Return (x, y) of the center of cell containing provided text 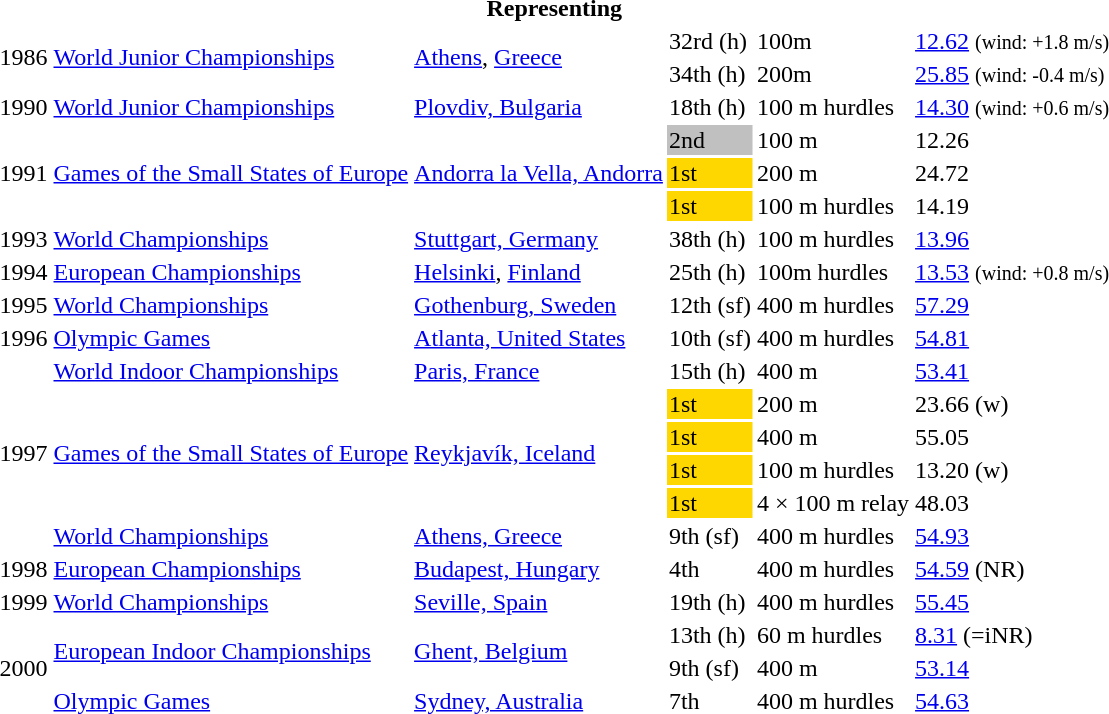
Andorra la Vella, Andorra (539, 173)
4th (710, 569)
12th (sf) (710, 305)
Helsinki, Finland (539, 272)
13th (h) (710, 635)
European Indoor Championships (231, 652)
4 × 100 m relay (832, 503)
2nd (710, 140)
World Indoor Championships (231, 371)
19th (h) (710, 602)
Stuttgart, Germany (539, 239)
25th (h) (710, 272)
100m hurdles (832, 272)
Olympic Games (231, 338)
18th (h) (710, 107)
Plovdiv, Bulgaria (539, 107)
Ghent, Belgium (539, 652)
60 m hurdles (832, 635)
34th (h) (710, 74)
100 m (832, 140)
Gothenburg, Sweden (539, 305)
15th (h) (710, 371)
Seville, Spain (539, 602)
38th (h) (710, 239)
32rd (h) (710, 41)
Paris, France (539, 371)
Atlanta, United States (539, 338)
10th (sf) (710, 338)
Reykjavík, Iceland (539, 454)
200m (832, 74)
Budapest, Hungary (539, 569)
100m (832, 41)
